Pinpoint the cell where the given text exists, returning its (x, y) midpoint coordinate. 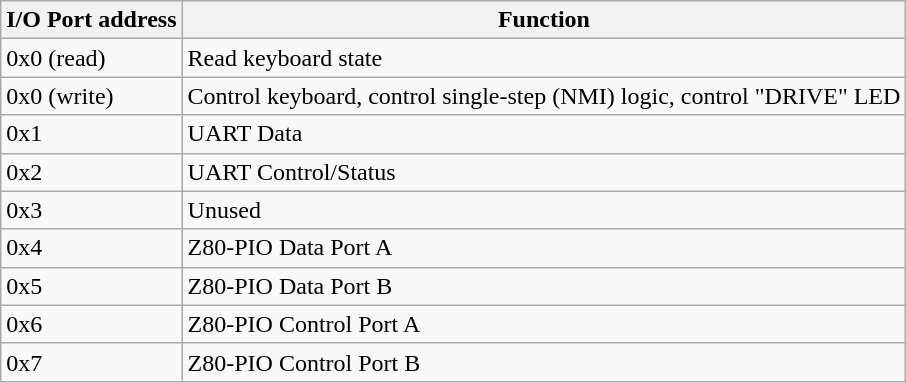
Z80-PIO Control Port B (544, 362)
0x7 (92, 362)
0x0 (write) (92, 96)
Read keyboard state (544, 58)
UART Data (544, 134)
UART Control/Status (544, 172)
Control keyboard, control single-step (NMI) logic, control "DRIVE" LED (544, 96)
0x4 (92, 248)
0x0 (read) (92, 58)
0x6 (92, 324)
Z80-PIO Data Port B (544, 286)
0x5 (92, 286)
0x3 (92, 210)
Z80-PIO Control Port A (544, 324)
Function (544, 20)
0x2 (92, 172)
0x1 (92, 134)
I/O Port address (92, 20)
Z80-PIO Data Port A (544, 248)
Unused (544, 210)
